Locate the cell with the specified text and output its (x, y) center coordinate. 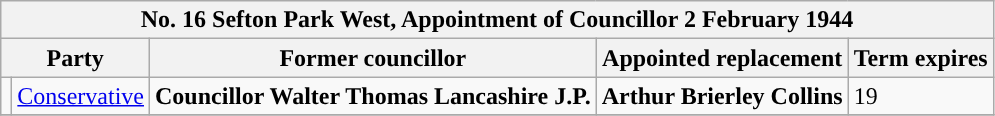
Term expires (920, 58)
Conservative (81, 96)
Arthur Brierley Collins (722, 96)
Party (76, 58)
Former councillor (374, 58)
Councillor Walter Thomas Lancashire J.P. (374, 96)
No. 16 Sefton Park West, Appointment of Councillor 2 February 1944 (497, 20)
Appointed replacement (722, 58)
19 (920, 96)
